Locate the cell with the specified text and output its [X, Y] center coordinate. 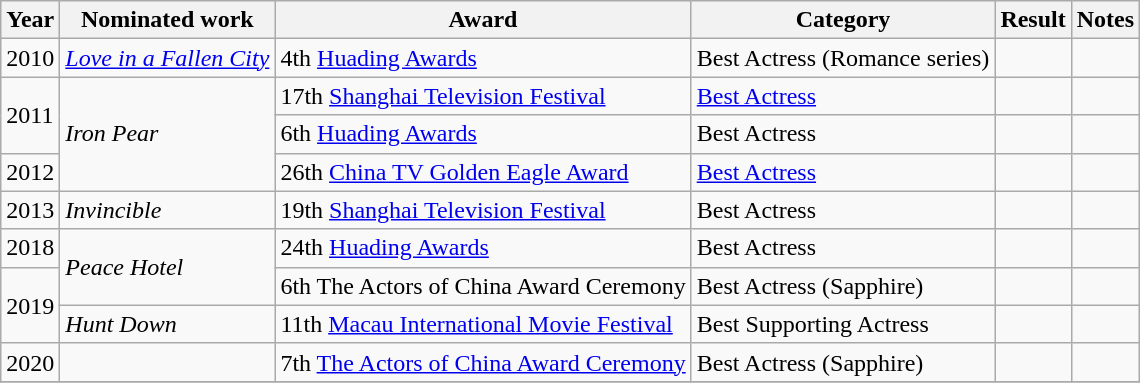
Notes [1105, 20]
Category [843, 20]
Love in a Fallen City [168, 58]
2018 [30, 248]
6th The Actors of China Award Ceremony [483, 286]
2020 [30, 362]
Best Supporting Actress [843, 324]
19th Shanghai Television Festival [483, 210]
2012 [30, 172]
Peace Hotel [168, 267]
Nominated work [168, 20]
11th Macau International Movie Festival [483, 324]
17th Shanghai Television Festival [483, 96]
Result [1033, 20]
Year [30, 20]
2011 [30, 115]
Invincible [168, 210]
Hunt Down [168, 324]
4th Huading Awards [483, 58]
Award [483, 20]
26th China TV Golden Eagle Award [483, 172]
2013 [30, 210]
Best Actress (Romance series) [843, 58]
2010 [30, 58]
2019 [30, 305]
6th Huading Awards [483, 134]
24th Huading Awards [483, 248]
Iron Pear [168, 134]
7th The Actors of China Award Ceremony [483, 362]
